From the cell containing the given text, extract its center point as [X, Y] coordinate. 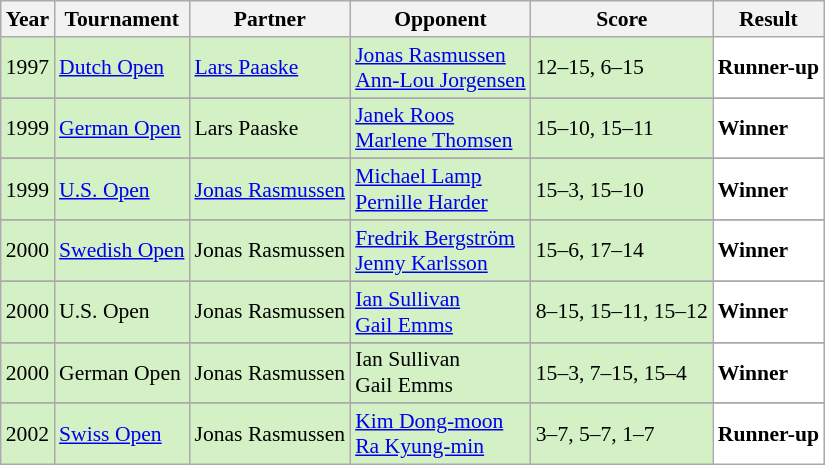
Opponent [440, 19]
Kim Dong-moon Ra Kyung-min [440, 434]
Tournament [122, 19]
Partner [270, 19]
1997 [28, 68]
Dutch Open [122, 68]
Score [622, 19]
8–15, 15–11, 15–12 [622, 312]
Jonas Rasmussen Ann-Lou Jorgensen [440, 68]
12–15, 6–15 [622, 68]
Michael Lamp Pernille Harder [440, 190]
Fredrik Bergström Jenny Karlsson [440, 250]
15–10, 15–11 [622, 128]
15–3, 7–15, 15–4 [622, 372]
3–7, 5–7, 1–7 [622, 434]
15–6, 17–14 [622, 250]
Swiss Open [122, 434]
Swedish Open [122, 250]
Janek Roos Marlene Thomsen [440, 128]
2002 [28, 434]
15–3, 15–10 [622, 190]
Year [28, 19]
Result [768, 19]
